Pinpoint the cell where the given text exists, returning its (x, y) midpoint coordinate. 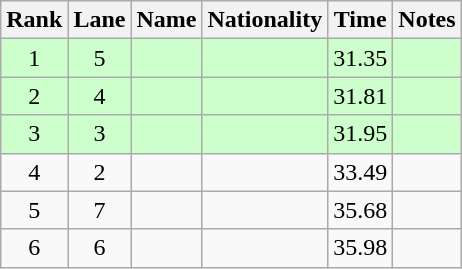
1 (34, 58)
Lane (100, 20)
Time (360, 20)
Nationality (265, 20)
Notes (427, 20)
31.81 (360, 96)
35.68 (360, 210)
Name (166, 20)
31.35 (360, 58)
33.49 (360, 172)
31.95 (360, 134)
35.98 (360, 248)
Rank (34, 20)
7 (100, 210)
